For the text-containing cell, return its midpoint in [X, Y] coordinate format. 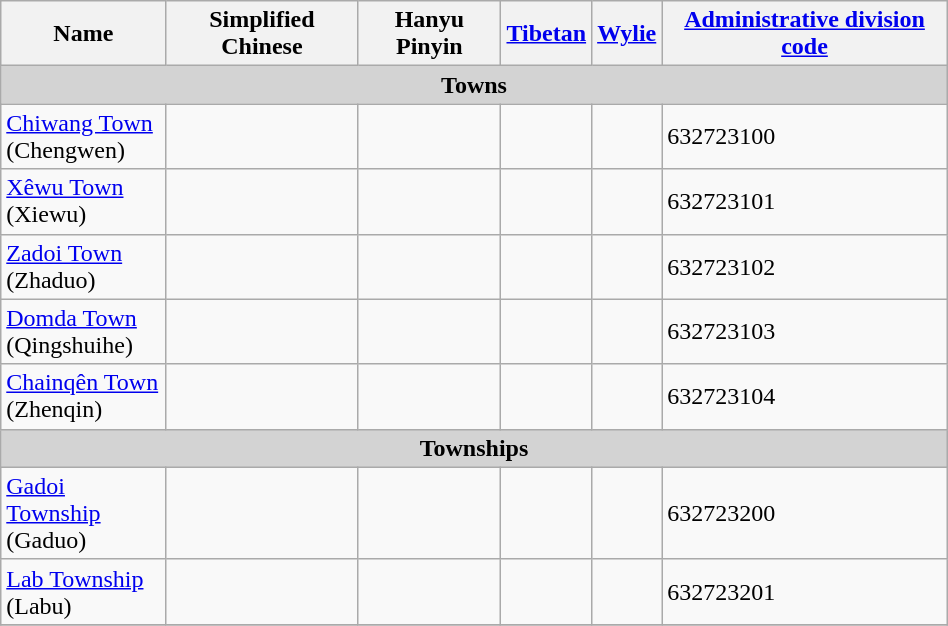
632723200 [804, 513]
632723201 [804, 592]
Tibetan [546, 34]
Chainqên Town(Zhenqin) [84, 396]
Hanyu Pinyin [430, 34]
Gadoi Township(Gaduo) [84, 513]
Zadoi Town(Zhaduo) [84, 266]
632723102 [804, 266]
632723101 [804, 202]
Towns [474, 85]
Domda Town(Qingshuihe) [84, 332]
Chiwang Town(Chengwen) [84, 136]
632723103 [804, 332]
Administrative division code [804, 34]
Simplified Chinese [262, 34]
Wylie [627, 34]
Townships [474, 448]
Name [84, 34]
Xêwu Town(Xiewu) [84, 202]
632723100 [804, 136]
Lab Township(Labu) [84, 592]
632723104 [804, 396]
